Scan for the cell matching the given text and deliver its [X, Y] coordinate at center. 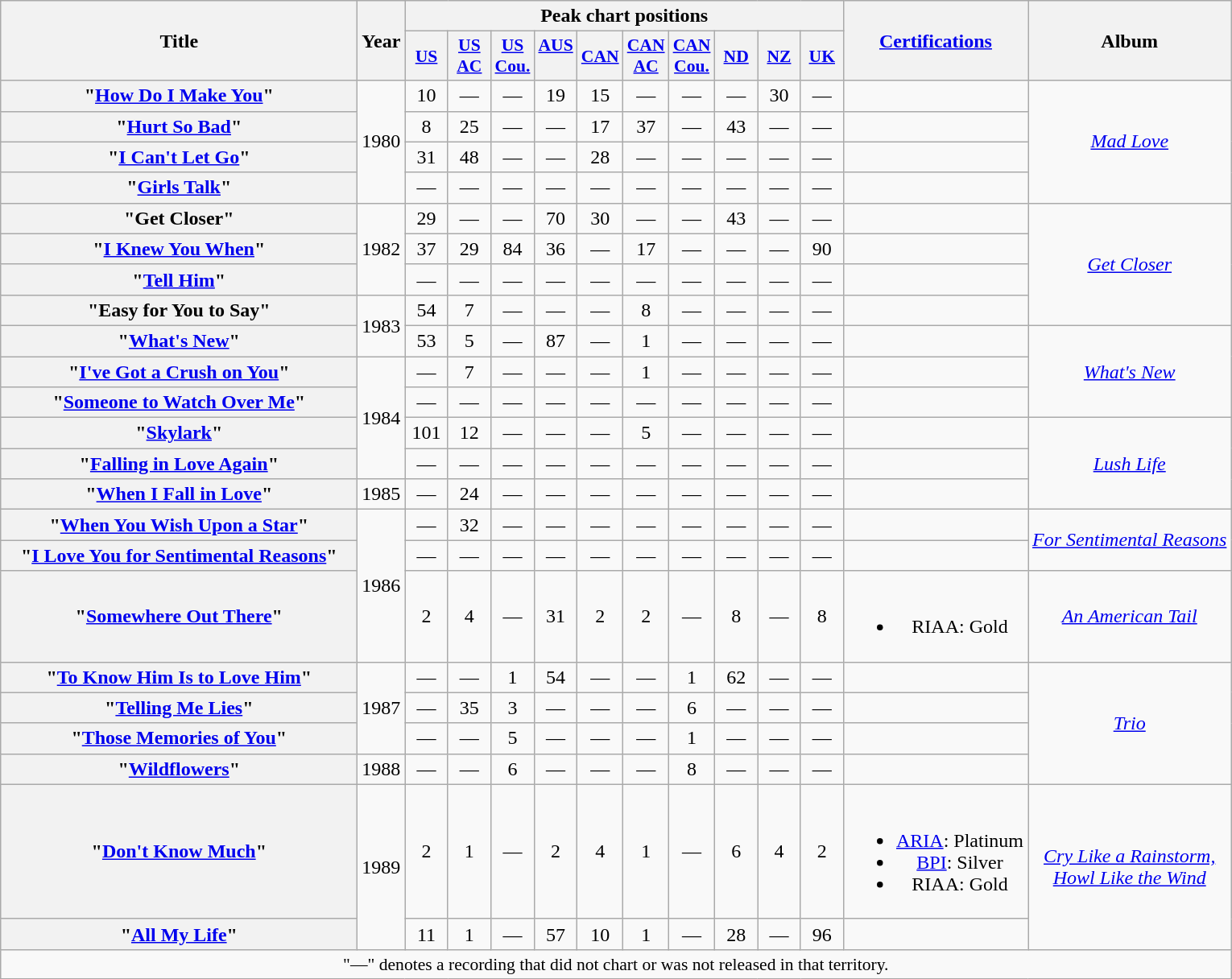
USCou. [513, 56]
19 [556, 96]
Title [179, 40]
"I've Got a Crush on You" [179, 371]
For Sentimental Reasons [1130, 540]
25 [469, 126]
NZ [779, 56]
"When You Wish Upon a Star" [179, 525]
CANAC [646, 56]
CAN [601, 56]
1986 [382, 586]
48 [469, 157]
"How Do I Make You" [179, 96]
AUS [556, 56]
Lush Life [1130, 464]
Cry Like a Rainstorm,Howl Like the Wind [1130, 866]
1989 [382, 866]
1983 [382, 325]
"I Love You for Sentimental Reasons" [179, 556]
62 [736, 677]
"Telling Me Lies" [179, 708]
Trio [1130, 723]
84 [513, 249]
"I Knew You When" [179, 249]
"Falling in Love Again" [179, 464]
1984 [382, 417]
Album [1130, 40]
"Hurt So Bad" [179, 126]
"Easy for You to Say" [179, 310]
96 [821, 934]
"I Can't Let Go" [179, 157]
1985 [382, 494]
Year [382, 40]
"Tell Him" [179, 279]
3 [513, 708]
53 [427, 341]
"—" denotes a recording that did not chart or was not released in that territory. [616, 964]
CANCou. [692, 56]
1982 [382, 249]
36 [556, 249]
"Someone to Watch Over Me" [179, 403]
12 [469, 433]
Certifications [936, 40]
"To Know Him Is to Love Him" [179, 677]
"Those Memories of You" [179, 738]
US [427, 56]
11 [427, 934]
"Get Closer" [179, 218]
Mad Love [1130, 142]
ARIA: PlatinumBPI: SilverRIAA: Gold [936, 852]
32 [469, 525]
"Don't Know Much" [179, 852]
What's New [1130, 371]
"All My Life" [179, 934]
57 [556, 934]
1988 [382, 769]
ND [736, 56]
"What's New" [179, 341]
RIAA: Gold [936, 617]
"Girls Talk" [179, 188]
UK [821, 56]
Peak chart positions [625, 16]
Get Closer [1130, 264]
24 [469, 494]
1987 [382, 708]
15 [601, 96]
"Somewhere Out There" [179, 617]
70 [556, 218]
"When I Fall in Love" [179, 494]
An American Tail [1130, 617]
35 [469, 708]
101 [427, 433]
1980 [382, 142]
USAC [469, 56]
"Wildflowers" [179, 769]
87 [556, 341]
90 [821, 249]
"Skylark" [179, 433]
